Pinpoint the cell where the given text exists, returning its [x, y] midpoint coordinate. 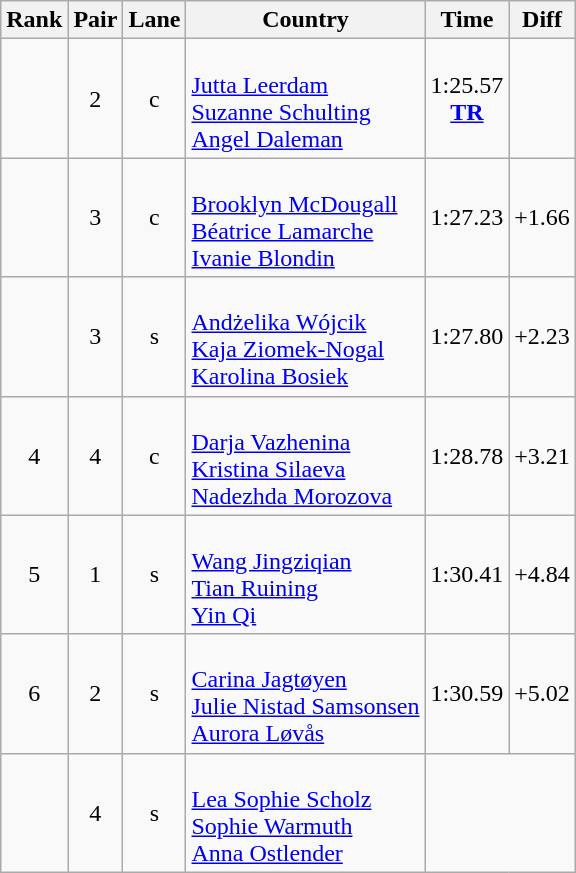
1:25.57TR [467, 98]
Time [467, 20]
1 [96, 574]
1:27.80 [467, 336]
Diff [542, 20]
Wang JingziqianTian RuiningYin Qi [306, 574]
Darja VazheninaKristina SilaevaNadezhda Morozova [306, 456]
+5.02 [542, 694]
+2.23 [542, 336]
Carina JagtøyenJulie Nistad SamsonsenAurora Løvås [306, 694]
1:27.23 [467, 218]
Lea Sophie ScholzSophie WarmuthAnna Ostlender [306, 812]
+4.84 [542, 574]
Brooklyn McDougallBéatrice LamarcheIvanie Blondin [306, 218]
1:28.78 [467, 456]
1:30.41 [467, 574]
Lane [154, 20]
Jutta LeerdamSuzanne SchultingAngel Daleman [306, 98]
+1.66 [542, 218]
6 [34, 694]
5 [34, 574]
Pair [96, 20]
1:30.59 [467, 694]
Country [306, 20]
Andżelika WójcikKaja Ziomek-NogalKarolina Bosiek [306, 336]
+3.21 [542, 456]
Rank [34, 20]
